Locate the cell with the specified text and output its [X, Y] center coordinate. 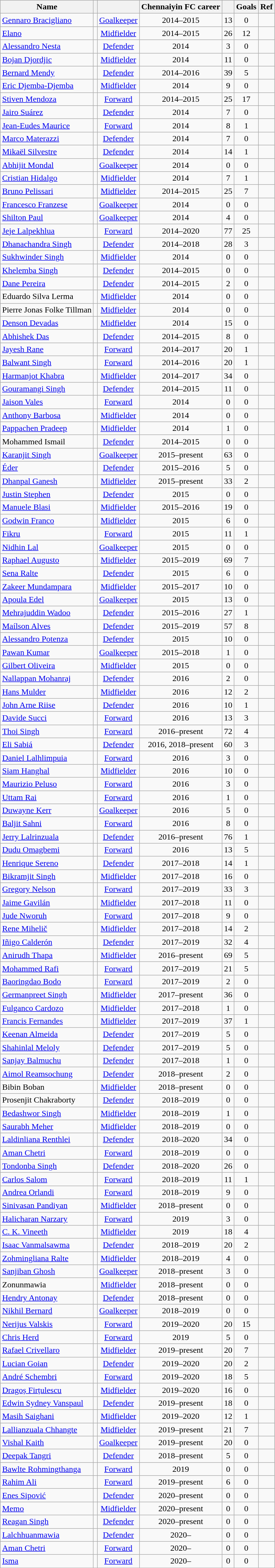
Dragoș Firțulescu [47, 1390]
Jude Nworuh [47, 916]
Gilbert Oliveira [47, 665]
17 [246, 99]
19 [228, 507]
Andrea Orlandi [47, 1192]
Siam Hanghal [47, 771]
77 [228, 231]
Chris Herd [47, 1337]
Henrique Sereno [47, 863]
Germanpreet Singh [47, 995]
Sanjay Balmuchu [47, 1061]
2015–2017 [181, 587]
Jean-Eudes Maurice [47, 125]
Balwant Singh [47, 362]
Zohmingliana Ralte [47, 1258]
27 [228, 613]
Chennaiyin FC career [181, 7]
Rene Mihelič [47, 929]
Baoringdao Bodo [47, 981]
Bedashwor Singh [47, 1113]
Dudu Omagbemi [47, 850]
Rafael Crivellaro [47, 1350]
Alessandro Nesta [47, 46]
Edwin Sydney Vanspaul [47, 1403]
37 [228, 1021]
Maílson Alves [47, 626]
Zakeer Mundampara [47, 587]
Pawan Kumar [47, 652]
Jairo Suárez [47, 112]
Jerry Lalrinzuala [47, 837]
Bernard Mendy [47, 73]
Nikhil Bernard [47, 1311]
John Arne Riise [47, 705]
Fulganco Cardozo [47, 1008]
André Schembri [47, 1377]
Carlos Salom [47, 1179]
Eduardo Silva Lerma [47, 297]
Fikru [47, 534]
Baljit Sahni [47, 824]
Manuele Blasi [47, 507]
2016, 2018–present [181, 744]
Davide Succi [47, 718]
Aimol Reamsochung [47, 1074]
60 [228, 744]
Eli Sabiá [47, 744]
Karanjit Singh [47, 455]
Abhijit Mondal [47, 165]
Gennaro Bracigliano [47, 20]
Nallappan Mohanraj [47, 679]
Harmanjot Khabra [47, 375]
Jeje Lalpekhlua [47, 231]
Éder [47, 468]
Nerijus Valskis [47, 1324]
2014–2018 [181, 244]
Sukhwinder Singh [47, 257]
Gregory Nelson [47, 889]
Goals [246, 7]
28 [228, 244]
2017–present [181, 995]
Daniel Lalhlimpuia [47, 758]
Mehrajuddin Wadoo [47, 613]
Uttam Rai [47, 797]
Memo [47, 1508]
Godwin Franco [47, 520]
Pierre Jonas Folke Tillman [47, 310]
Dhanpal Ganesh [47, 481]
Stiven Mendoza [47, 99]
Tondonba Singh [47, 1166]
72 [228, 731]
2015–2018 [181, 652]
Deepak Tangri [47, 1456]
39 [228, 73]
Dane Pereira [47, 283]
Iñigo Calderón [47, 942]
C. K. Vineeth [47, 1232]
Mohammed Rafi [47, 968]
Lalchhuanmawia [47, 1535]
Thoi Singh [47, 731]
Pappachen Pradeep [47, 428]
57 [228, 626]
Maurizio Peluso [47, 784]
Elano [47, 33]
Raphael Augusto [47, 560]
Ref [267, 7]
Francis Fernandes [47, 1021]
Hendry Antonay [47, 1298]
Laldinliana Renthlei [47, 1140]
Zonunmawia [47, 1285]
Shahinlal Meloly [47, 1048]
Nidhin Lal [47, 547]
Eric Djemba-Djemba [47, 86]
Abhishek Das [47, 336]
Dhanachandra Singh [47, 244]
Lallianzuala Chhangte [47, 1430]
2014–2020 [181, 231]
32 [228, 942]
Cristian Hidalgo [47, 178]
Francesco Franzese [47, 205]
Jaison Vales [47, 402]
Mohammed Ismail [47, 442]
Isma [47, 1561]
Bikramjit Singh [47, 876]
Bibin Boban [47, 1087]
Lucian Goian [47, 1363]
Name [47, 7]
Bruno Pelissari [47, 191]
Sinivasan Pandiyan [47, 1205]
Gouramangi Singh [47, 389]
Shilton Paul [47, 218]
36 [228, 995]
Sanjiban Ghosh [47, 1271]
Prosenjit Chakraborty [47, 1100]
Masih Saighani [47, 1416]
Marco Materazzi [47, 138]
Jayesh Rane [47, 349]
Vishal Kaith [47, 1443]
63 [228, 455]
Sena Ralte [47, 573]
Duwayne Kerr [47, 810]
Isaac Vanmalsawma [47, 1245]
Hans Mulder [47, 692]
Khelemba Singh [47, 270]
Reagan Singh [47, 1522]
Apoula Edel [47, 600]
Anirudh Thapa [47, 955]
Mikaël Silvestre [47, 152]
Jaime Gavilán [47, 903]
Saurabh Meher [47, 1126]
Alessandro Potenza [47, 639]
Denson Devadas [47, 323]
76 [228, 837]
Bawlte Rohmingthanga [47, 1469]
Rahim Ali [47, 1482]
Bojan Djordjic [47, 60]
Enes Sipović [47, 1495]
Halicharan Narzary [47, 1218]
Justin Stephen [47, 494]
Anthony Barbosa [47, 415]
Keenan Almeida [47, 1034]
